Output the (x, y) coordinate of the center of the cell containing the given text.  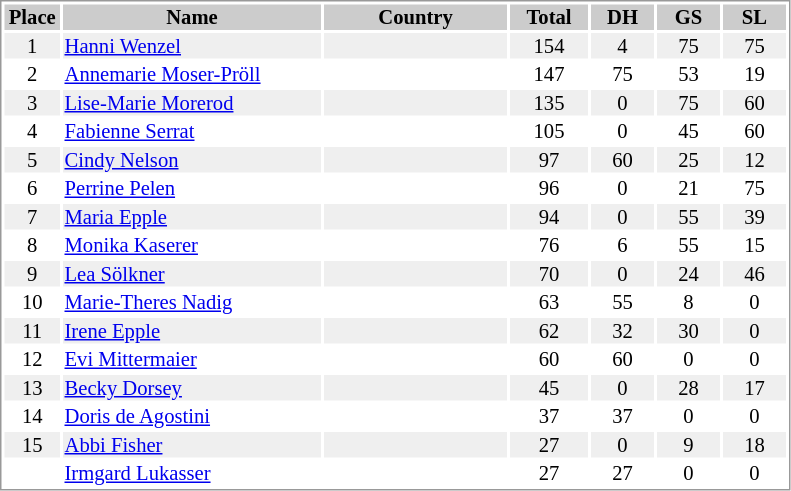
147 (549, 75)
70 (549, 274)
24 (688, 274)
53 (688, 75)
18 (754, 445)
63 (549, 303)
Fabienne Serrat (192, 131)
GS (688, 17)
Perrine Pelen (192, 189)
25 (688, 160)
7 (32, 217)
DH (622, 17)
Annemarie Moser-Pröll (192, 75)
105 (549, 131)
Irene Epple (192, 331)
Total (549, 17)
97 (549, 160)
Abbi Fisher (192, 445)
46 (754, 274)
Maria Epple (192, 217)
11 (32, 331)
28 (688, 388)
Lea Sölkner (192, 274)
94 (549, 217)
Marie-Theres Nadig (192, 303)
10 (32, 303)
21 (688, 189)
Country (416, 17)
Irmgard Lukasser (192, 473)
19 (754, 75)
Place (32, 17)
76 (549, 245)
30 (688, 331)
Cindy Nelson (192, 160)
2 (32, 75)
Name (192, 17)
13 (32, 388)
17 (754, 388)
Doris de Agostini (192, 417)
Monika Kaserer (192, 245)
Lise-Marie Morerod (192, 103)
SL (754, 17)
62 (549, 331)
96 (549, 189)
Becky Dorsey (192, 388)
5 (32, 160)
39 (754, 217)
135 (549, 103)
154 (549, 46)
32 (622, 331)
Evi Mittermaier (192, 359)
14 (32, 417)
3 (32, 103)
Hanni Wenzel (192, 46)
1 (32, 46)
